Extract the (x, y) coordinate from the center of the cell holding the provided text.  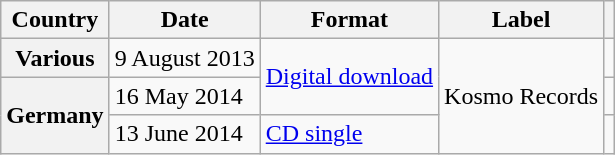
Format (349, 20)
CD single (349, 134)
Country (55, 20)
Label (522, 20)
13 June 2014 (184, 134)
Kosmo Records (522, 96)
Digital download (349, 77)
16 May 2014 (184, 96)
Various (55, 58)
9 August 2013 (184, 58)
Date (184, 20)
Germany (55, 115)
